Locate the cell with the specified text and output its (x, y) center coordinate. 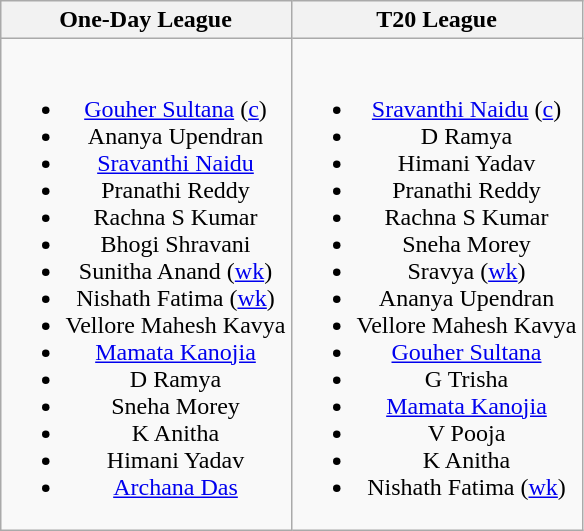
T20 League (436, 20)
One-Day League (146, 20)
